Detect which cell encompasses the target text, then output its [X, Y] center coordinate. 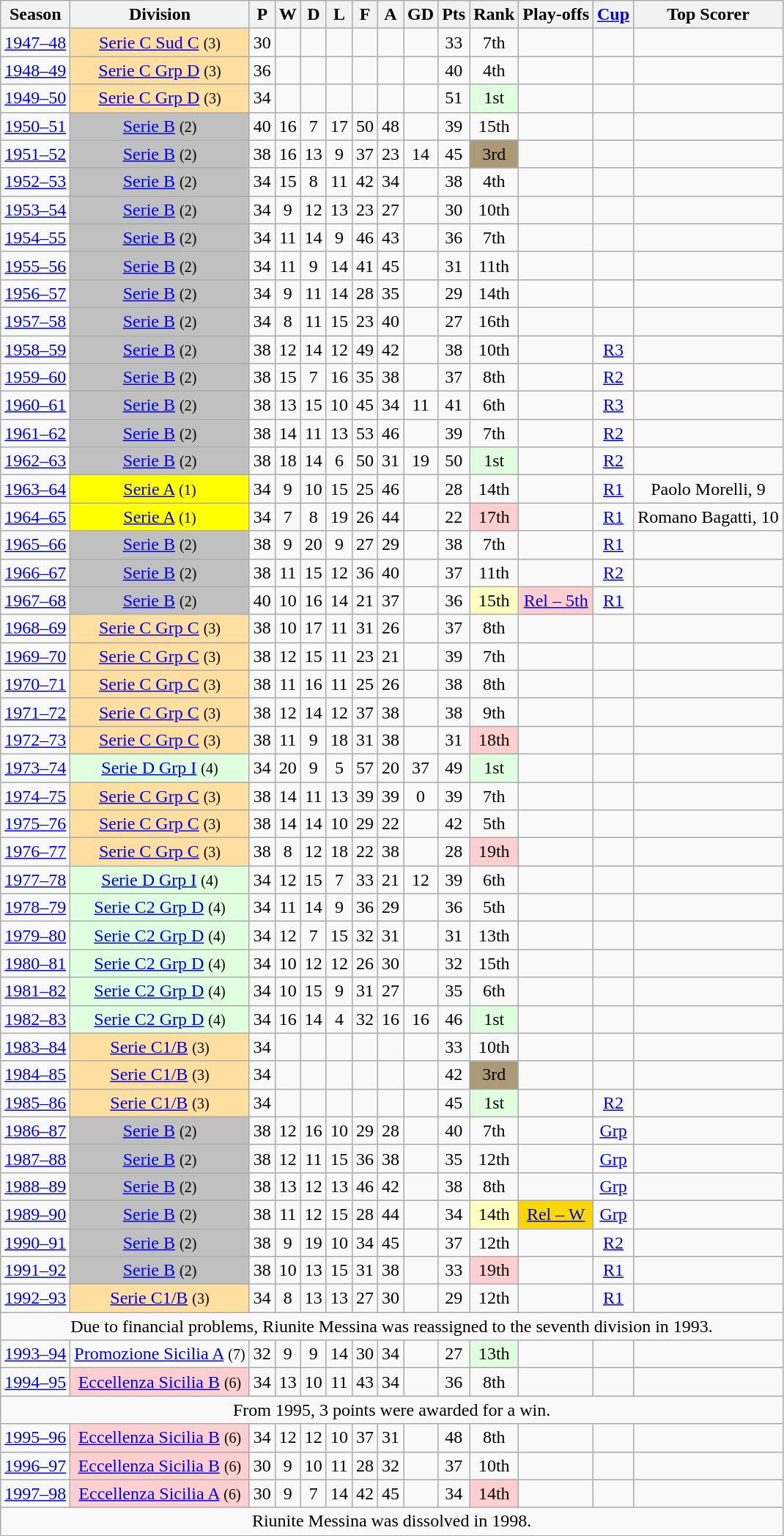
Riunite Messina was dissolved in 1998. [392, 1521]
1962–63 [35, 461]
57 [365, 768]
Pts [454, 15]
From 1995, 3 points were awarded for a win. [392, 1410]
0 [421, 795]
1972–73 [35, 740]
A [391, 15]
L [339, 15]
1975–76 [35, 824]
1966–67 [35, 573]
Romano Bagatti, 10 [709, 517]
1977–78 [35, 880]
1968–69 [35, 628]
Division [160, 15]
9th [494, 712]
GD [421, 15]
Top Scorer [709, 15]
1967–68 [35, 600]
16th [494, 321]
Season [35, 15]
1976–77 [35, 852]
P [262, 15]
1990–91 [35, 1243]
1981–82 [35, 991]
Rel – 5th [556, 600]
1997–98 [35, 1493]
1947–48 [35, 43]
1958–59 [35, 350]
1971–72 [35, 712]
1957–58 [35, 321]
1963–64 [35, 489]
1970–71 [35, 684]
Eccellenza Sicilia A (6) [160, 1493]
53 [365, 433]
Cup [614, 15]
F [365, 15]
1965–66 [35, 545]
Play-offs [556, 15]
1949–50 [35, 98]
1994–95 [35, 1382]
1991–92 [35, 1271]
1992–93 [35, 1298]
Rel – W [556, 1214]
Promozione Sicilia A (7) [160, 1354]
51 [454, 98]
1974–75 [35, 795]
6 [339, 461]
1993–94 [35, 1354]
1959–60 [35, 378]
1996–97 [35, 1466]
5 [339, 768]
1995–96 [35, 1438]
1973–74 [35, 768]
1969–70 [35, 656]
D [314, 15]
17th [494, 517]
1988–89 [35, 1186]
W [287, 15]
1980–81 [35, 963]
Rank [494, 15]
1956–57 [35, 293]
1948–49 [35, 70]
1952–53 [35, 182]
Serie C Sud C (3) [160, 43]
18th [494, 740]
1979–80 [35, 936]
Due to financial problems, Riunite Messina was reassigned to the seventh division in 1993. [392, 1326]
1984–85 [35, 1075]
1954–55 [35, 238]
1986–87 [35, 1131]
1950–51 [35, 126]
1960–61 [35, 405]
1961–62 [35, 433]
1964–65 [35, 517]
1955–56 [35, 265]
1989–90 [35, 1214]
1951–52 [35, 154]
1985–86 [35, 1103]
1978–79 [35, 908]
1953–54 [35, 210]
Paolo Morelli, 9 [709, 489]
1982–83 [35, 1019]
1987–88 [35, 1158]
1983–84 [35, 1047]
4 [339, 1019]
